Locate the cell with the specified text and output its [X, Y] center coordinate. 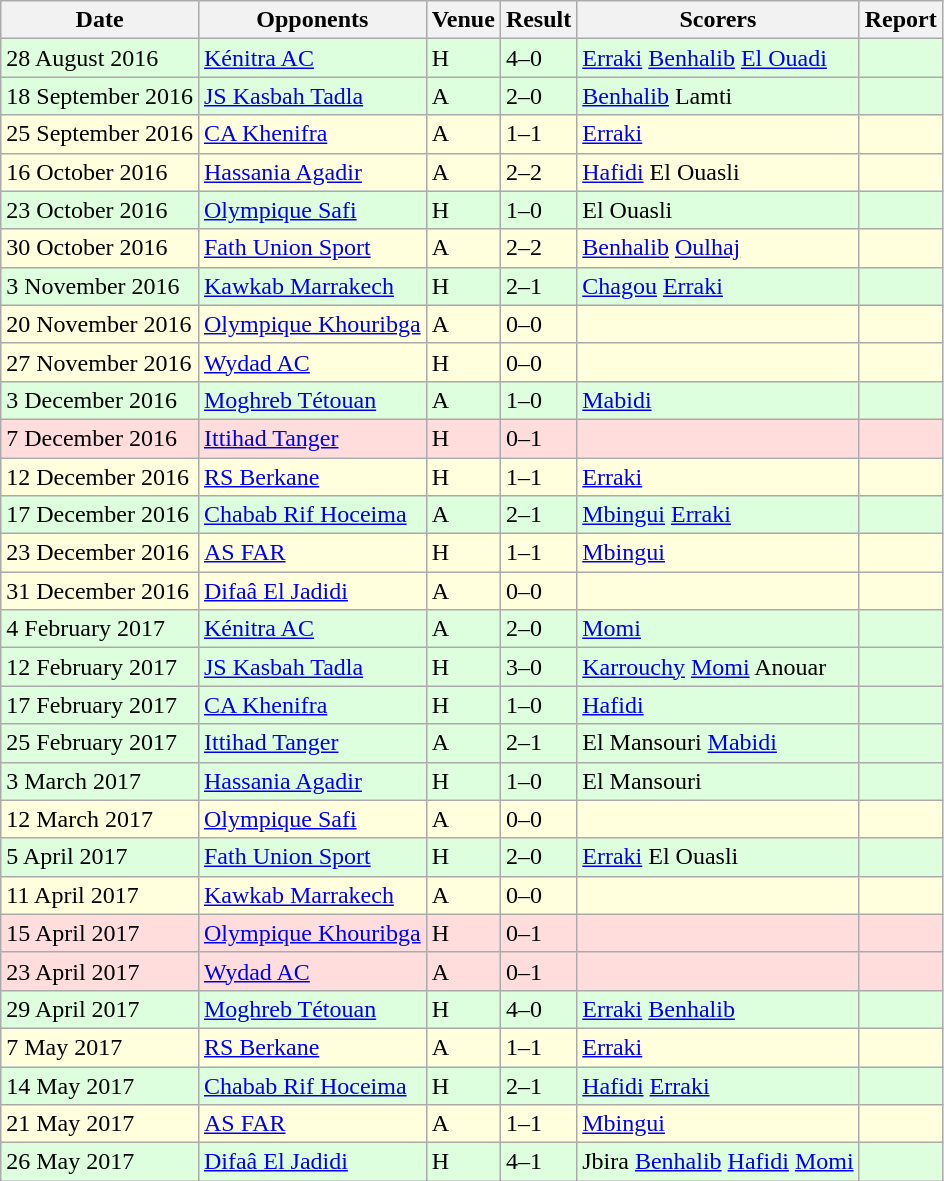
5 April 2017 [100, 857]
23 December 2016 [100, 553]
El Mansouri [718, 781]
16 October 2016 [100, 172]
Momi [718, 629]
26 May 2017 [100, 1162]
Mabidi [718, 400]
Opponents [312, 20]
Venue [463, 20]
15 April 2017 [100, 933]
Benhalib Oulhaj [718, 248]
18 September 2016 [100, 96]
21 May 2017 [100, 1124]
Jbira Benhalib Hafidi Momi [718, 1162]
Hafidi [718, 705]
Karrouchy Momi Anouar [718, 667]
3 March 2017 [100, 781]
Benhalib Lamti [718, 96]
28 August 2016 [100, 58]
12 March 2017 [100, 819]
23 October 2016 [100, 210]
Report [900, 20]
3 November 2016 [100, 286]
30 October 2016 [100, 248]
El Mansouri Mabidi [718, 743]
Hafidi Erraki [718, 1085]
Date [100, 20]
17 December 2016 [100, 515]
Erraki El Ouasli [718, 857]
7 May 2017 [100, 1047]
12 December 2016 [100, 477]
25 February 2017 [100, 743]
23 April 2017 [100, 971]
14 May 2017 [100, 1085]
29 April 2017 [100, 1009]
25 September 2016 [100, 134]
27 November 2016 [100, 362]
Chagou Erraki [718, 286]
3 December 2016 [100, 400]
17 February 2017 [100, 705]
31 December 2016 [100, 591]
11 April 2017 [100, 895]
Result [538, 20]
12 February 2017 [100, 667]
Erraki Benhalib El Ouadi [718, 58]
4 February 2017 [100, 629]
Hafidi El Ouasli [718, 172]
El Ouasli [718, 210]
20 November 2016 [100, 324]
3–0 [538, 667]
Scorers [718, 20]
4–1 [538, 1162]
Mbingui Erraki [718, 515]
7 December 2016 [100, 438]
Erraki Benhalib [718, 1009]
